From the cell containing the given text, extract its center point as (X, Y) coordinate. 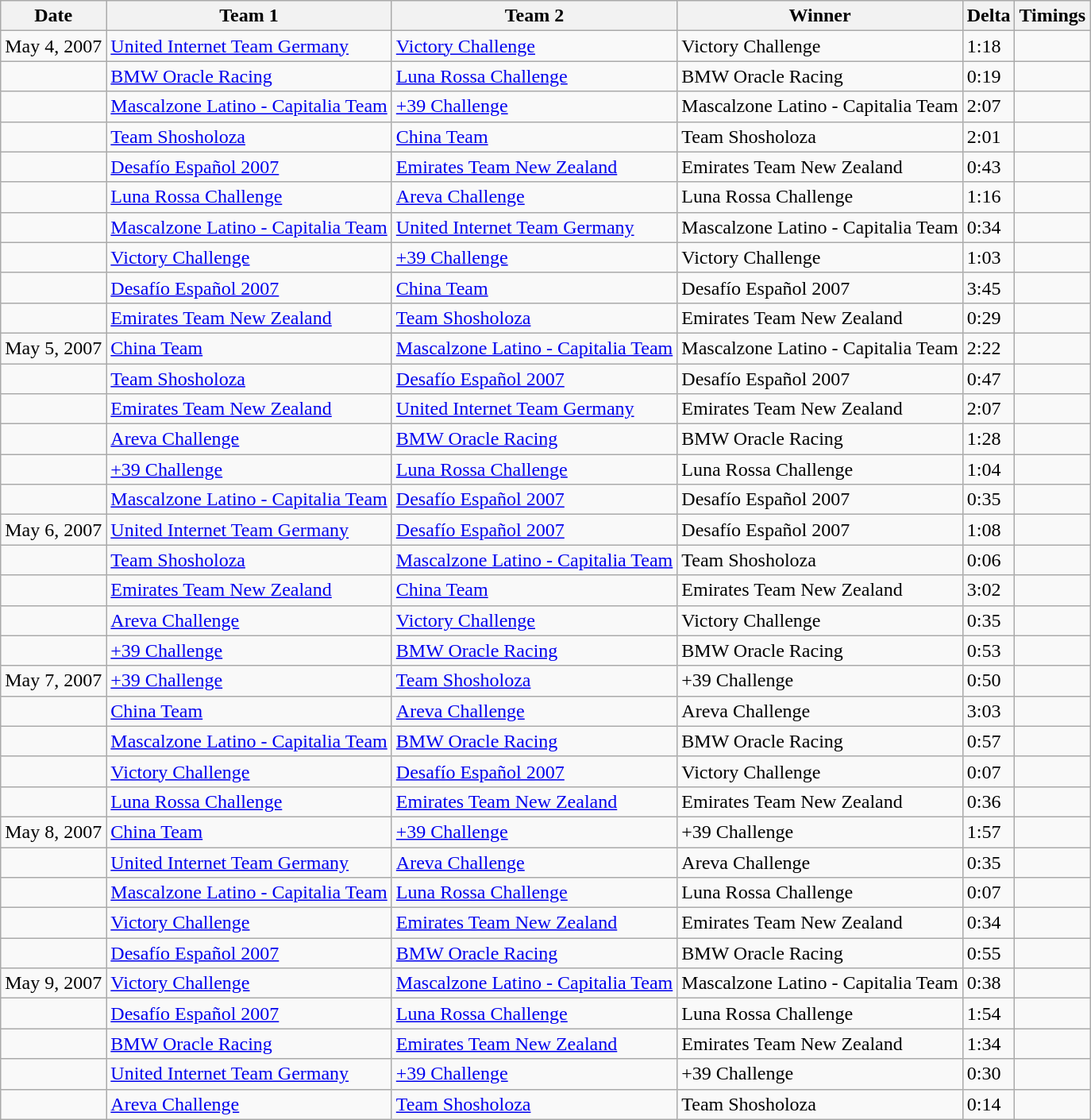
3:02 (989, 590)
0:57 (989, 741)
0:06 (989, 560)
Date (54, 16)
2:01 (989, 137)
1:04 (989, 469)
1:16 (989, 197)
May 9, 2007 (54, 983)
Timings (1053, 16)
0:30 (989, 1074)
0:29 (989, 318)
3:03 (989, 711)
Delta (989, 16)
1:08 (989, 530)
3:45 (989, 288)
2:22 (989, 348)
May 6, 2007 (54, 530)
0:47 (989, 379)
0:53 (989, 651)
0:55 (989, 953)
Team 2 (534, 16)
1:28 (989, 439)
0:50 (989, 681)
0:19 (989, 76)
1:57 (989, 832)
0:14 (989, 1104)
1:54 (989, 1014)
1:18 (989, 46)
May 4, 2007 (54, 46)
1:34 (989, 1044)
Team 1 (249, 16)
0:43 (989, 167)
1:03 (989, 257)
May 7, 2007 (54, 681)
May 5, 2007 (54, 348)
0:36 (989, 801)
0:38 (989, 983)
May 8, 2007 (54, 832)
Winner (819, 16)
